Scan for the cell matching the given text and deliver its [X, Y] coordinate at center. 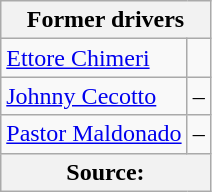
Pastor Maldonado [94, 134]
Former drivers [106, 20]
Ettore Chimeri [94, 58]
Johnny Cecotto [94, 96]
Source: [106, 172]
